Locate the cell with the specified text and output its (X, Y) center coordinate. 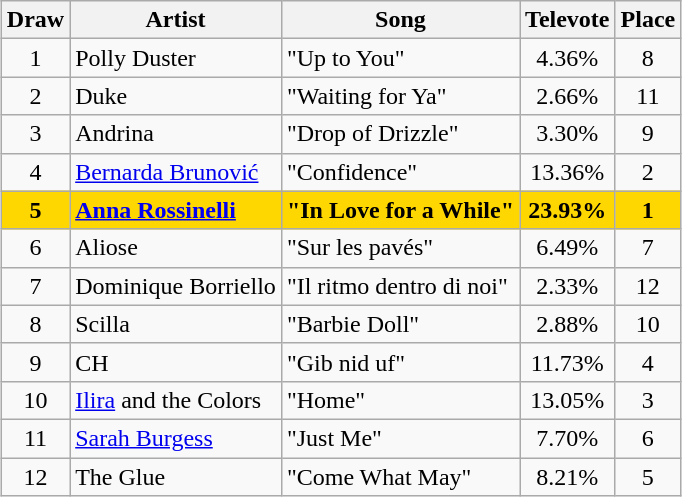
Duke (176, 96)
2.88% (568, 324)
"In Love for a While" (400, 210)
Dominique Borriello (176, 286)
Aliose (176, 248)
13.05% (568, 400)
7.70% (568, 438)
Polly Duster (176, 58)
Scilla (176, 324)
6.49% (568, 248)
"Sur les pavés" (400, 248)
"Just Me" (400, 438)
"Up to You" (400, 58)
4.36% (568, 58)
Bernarda Brunović (176, 172)
11.73% (568, 362)
The Glue (176, 477)
3.30% (568, 134)
Place (648, 20)
"Confidence" (400, 172)
Ilira and the Colors (176, 400)
Draw (35, 20)
Anna Rossinelli (176, 210)
23.93% (568, 210)
Andrina (176, 134)
"Come What May" (400, 477)
8.21% (568, 477)
2.66% (568, 96)
2.33% (568, 286)
"Barbie Doll" (400, 324)
"Waiting for Ya" (400, 96)
"Drop of Drizzle" (400, 134)
13.36% (568, 172)
"Gib nid uf" (400, 362)
"Il ritmo dentro di noi" (400, 286)
Sarah Burgess (176, 438)
"Home" (400, 400)
Song (400, 20)
CH (176, 362)
Artist (176, 20)
Televote (568, 20)
